Scan for the cell matching the given text and deliver its [X, Y] coordinate at center. 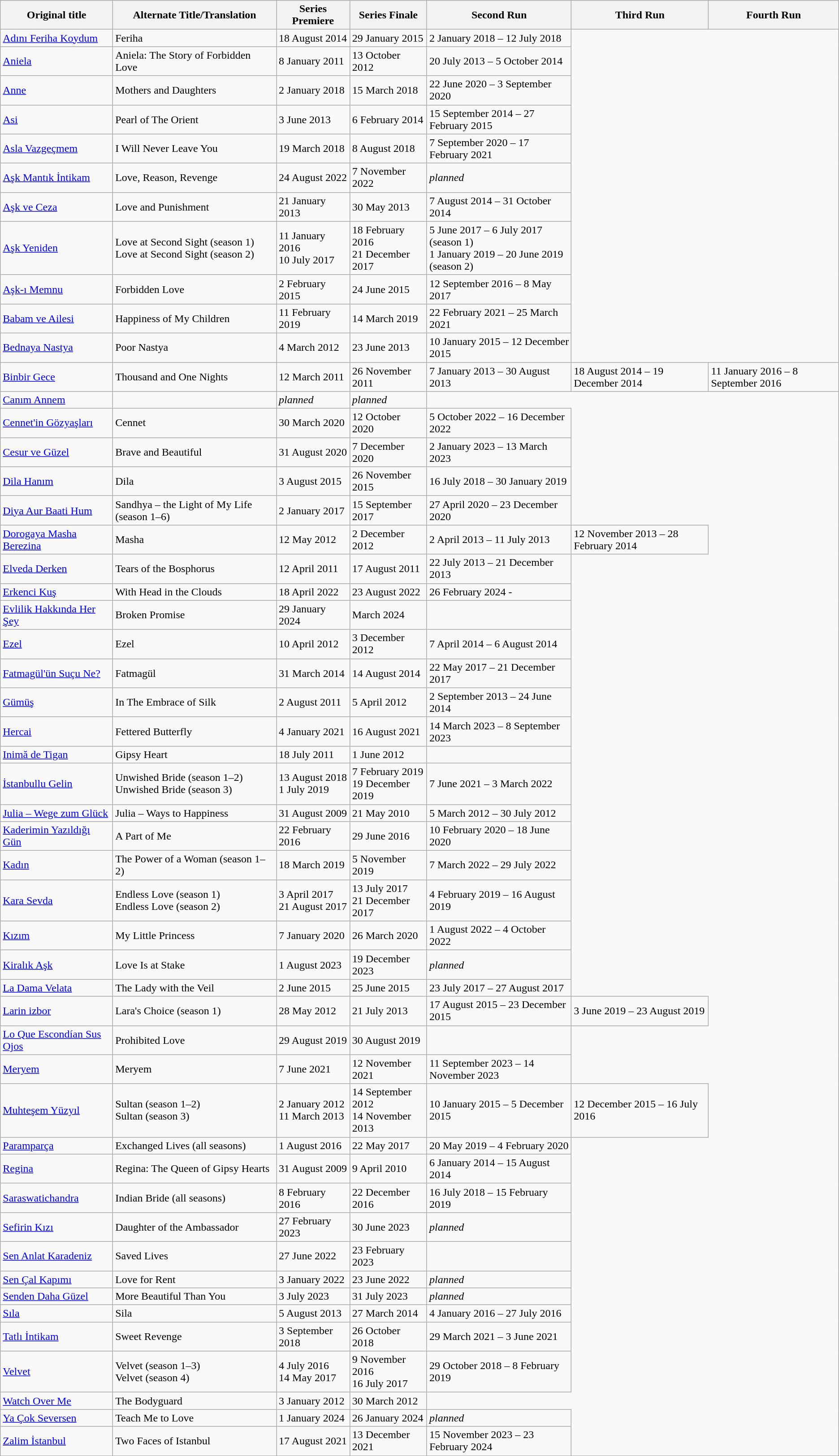
12 September 2016 – 8 May 2017 [499, 289]
23 August 2022 [388, 592]
27 March 2014 [388, 1314]
30 May 2013 [388, 207]
Cesur ve Güzel [56, 452]
Kara Sevda [56, 900]
27 June 2022 [313, 1256]
17 August 2021 [313, 1441]
13 December 2021 [388, 1441]
7 January 2013 – 30 August 2013 [499, 376]
23 June 2013 [388, 348]
Anne [56, 90]
2 June 2015 [313, 988]
9 April 2010 [388, 1168]
Sultan (season 1–2)Sultan (season 3) [195, 1110]
Dila Hanım [56, 481]
Love for Rent [195, 1279]
5 October 2022 – 16 December 2022 [499, 423]
4 January 2021 [313, 731]
16 July 2018 – 30 January 2019 [499, 481]
12 December 2015 – 16 July 2016 [640, 1110]
3 January 2022 [313, 1279]
1 August 2016 [313, 1146]
18 February 201621 December 2017 [388, 248]
Fourth Run [774, 15]
Sila [195, 1314]
12 March 2011 [313, 376]
Indian Bride (all seasons) [195, 1198]
Aniela [56, 61]
29 August 2019 [313, 1040]
3 September 2018 [313, 1337]
Regina: The Queen of Gipsy Hearts [195, 1168]
11 January 2016 – 8 September 2016 [774, 376]
With Head in the Clouds [195, 592]
14 March 2023 – 8 September 2023 [499, 731]
3 April 201721 August 2017 [313, 900]
More Beautiful Than You [195, 1297]
10 January 2015 – 5 December 2015 [499, 1110]
23 June 2022 [388, 1279]
21 May 2010 [388, 813]
8 August 2018 [388, 149]
Love and Punishment [195, 207]
16 July 2018 – 15 February 2019 [499, 1198]
March 2024 [388, 615]
4 January 2016 – 27 July 2016 [499, 1314]
Lara's Choice (season 1) [195, 1011]
7 April 2014 – 6 August 2014 [499, 644]
Watch Over Me [56, 1401]
4 March 2012 [313, 348]
Sen Çal Kapımı [56, 1279]
22 February 2021 – 25 March 2021 [499, 318]
27 February 2023 [313, 1227]
12 October 2020 [388, 423]
Babam ve Ailesi [56, 318]
Kiralık Aşk [56, 965]
6 January 2014 – 15 August 2014 [499, 1168]
2 December 2012 [388, 539]
7 August 2014 – 31 October 2014 [499, 207]
10 January 2015 – 12 December 2015 [499, 348]
Saved Lives [195, 1256]
Velvet [56, 1372]
29 March 2021 – 3 June 2021 [499, 1337]
Hercai [56, 731]
11 February 2019 [313, 318]
Sen Anlat Karadeniz [56, 1256]
1 August 2022 – 4 October 2022 [499, 935]
Mothers and Daughters [195, 90]
Kızım [56, 935]
11 January 201610 July 2017 [313, 248]
3 June 2013 [313, 119]
12 May 2012 [313, 539]
26 October 2018 [388, 1337]
2 January 201211 March 2013 [313, 1110]
Zalim İstanbul [56, 1441]
17 August 2011 [388, 569]
18 July 2011 [313, 754]
16 August 2021 [388, 731]
2 January 2018 [313, 90]
Original title [56, 15]
12 November 2013 – 28 February 2014 [640, 539]
Aşk-ı Memnu [56, 289]
4 February 2019 – 16 August 2019 [499, 900]
2 January 2017 [313, 511]
12 November 2021 [388, 1069]
26 February 2024 - [499, 592]
Pearl of The Orient [195, 119]
Series Premiere [313, 15]
31 July 2023 [388, 1297]
14 August 2014 [388, 673]
22 June 2020 – 3 September 2020 [499, 90]
My Little Princess [195, 935]
29 January 2015 [388, 38]
7 June 2021 – 3 March 2022 [499, 784]
Paramparça [56, 1146]
24 August 2022 [313, 177]
30 June 2023 [388, 1227]
14 March 2019 [388, 318]
15 November 2023 – 23 February 2024 [499, 1441]
20 May 2019 – 4 February 2020 [499, 1146]
15 March 2018 [388, 90]
5 August 2013 [313, 1314]
Julia – Wege zum Glück [56, 813]
2 August 2011 [313, 702]
30 March 2012 [388, 1401]
Endless Love (season 1)Endless Love (season 2) [195, 900]
Two Faces of Istanbul [195, 1441]
7 November 2022 [388, 177]
17 August 2015 – 23 December 2015 [499, 1011]
7 March 2022 – 29 July 2022 [499, 866]
Lo Que Escondían Sus Ojos [56, 1040]
7 February 2019 19 December 2019 [388, 784]
Thousand and One Nights [195, 376]
Muhteşem Yüzyıl [56, 1110]
Inimă de Tigan [56, 754]
Erkenci Kuş [56, 592]
5 April 2012 [388, 702]
Aşk ve Ceza [56, 207]
9 November 201616 July 2017 [388, 1372]
Saraswatichandra [56, 1198]
7 June 2021 [313, 1069]
Alternate Title/Translation [195, 15]
Brave and Beautiful [195, 452]
The Lady with the Veil [195, 988]
Fatmagül'ün Suçu Ne? [56, 673]
22 July 2013 – 21 December 2013 [499, 569]
Fatmagül [195, 673]
Diya Aur Baati Hum [56, 511]
12 April 2011 [313, 569]
Larin izbor [56, 1011]
25 June 2015 [388, 988]
18 August 2014 [313, 38]
Kadın [56, 866]
1 August 2023 [313, 965]
Bednaya Nastya [56, 348]
31 March 2014 [313, 673]
3 December 2012 [388, 644]
Feriha [195, 38]
Series Finale [388, 15]
23 February 2023 [388, 1256]
Kaderimin Yazıldığı Gün [56, 836]
Happiness of My Children [195, 318]
Broken Promise [195, 615]
Sıla [56, 1314]
Aşk Yeniden [56, 248]
Sweet Revenge [195, 1337]
19 March 2018 [313, 149]
Adını Feriha Koydum [56, 38]
19 December 2023 [388, 965]
Gipsy Heart [195, 754]
13 July 201721 December 2017 [388, 900]
Canım Annem [56, 400]
21 January 2013 [313, 207]
21 July 2013 [388, 1011]
3 January 2012 [313, 1401]
23 July 2017 – 27 August 2017 [499, 988]
Tears of the Bosphorus [195, 569]
22 December 2016 [388, 1198]
8 February 2016 [313, 1198]
La Dama Velata [56, 988]
8 January 2011 [313, 61]
26 November 2015 [388, 481]
3 July 2023 [313, 1297]
22 May 2017 – 21 December 2017 [499, 673]
Sefirin Kızı [56, 1227]
Aşk Mantık İntikam [56, 177]
26 January 2024 [388, 1418]
30 August 2019 [388, 1040]
Julia – Ways to Happiness [195, 813]
Sandhya – the Light of My Life (season 1–6) [195, 511]
1 June 2012 [388, 754]
In The Embrace of Silk [195, 702]
2 April 2013 – 11 July 2013 [499, 539]
Unwished Bride (season 1–2)Unwished Bride (season 3) [195, 784]
Ya Çok Seversen [56, 1418]
Cennet'in Gözyaşları [56, 423]
Third Run [640, 15]
28 May 2012 [313, 1011]
Evlilik Hakkında Her Şey [56, 615]
3 August 2015 [313, 481]
5 June 2017 – 6 July 2017 (season 1)1 January 2019 – 20 June 2019 (season 2) [499, 248]
11 September 2023 – 14 November 2023 [499, 1069]
2 January 2018 – 12 July 2018 [499, 38]
26 November 2011 [388, 376]
30 March 2020 [313, 423]
Elveda Derken [56, 569]
Aniela: The Story of Forbidden Love [195, 61]
22 February 2016 [313, 836]
20 July 2013 – 5 October 2014 [499, 61]
Binbir Gece [56, 376]
Love at Second Sight (season 1)Love at Second Sight (season 2) [195, 248]
26 March 2020 [388, 935]
Dorogaya Masha Berezina [56, 539]
Second Run [499, 15]
Poor Nastya [195, 348]
Dila [195, 481]
22 May 2017 [388, 1146]
Asi [56, 119]
13 October 2012 [388, 61]
Love, Reason, Revenge [195, 177]
13 August 20181 July 2019 [313, 784]
18 March 2019 [313, 866]
6 February 2014 [388, 119]
15 September 2017 [388, 511]
Love Is at Stake [195, 965]
5 November 2019 [388, 866]
1 January 2024 [313, 1418]
7 January 2020 [313, 935]
3 June 2019 – 23 August 2019 [640, 1011]
31 August 2020 [313, 452]
29 June 2016 [388, 836]
Teach Me to Love [195, 1418]
5 March 2012 – 30 July 2012 [499, 813]
Asla Vazgeçmem [56, 149]
Senden Daha Güzel [56, 1297]
2 February 2015 [313, 289]
14 September 201214 November 2013 [388, 1110]
Masha [195, 539]
2 January 2023 – 13 March 2023 [499, 452]
24 June 2015 [388, 289]
İstanbullu Gelin [56, 784]
Regina [56, 1168]
A Part of Me [195, 836]
27 April 2020 – 23 December 2020 [499, 511]
10 April 2012 [313, 644]
10 February 2020 – 18 June 2020 [499, 836]
Cennet [195, 423]
18 April 2022 [313, 592]
2 September 2013 – 24 June 2014 [499, 702]
Fettered Butterfly [195, 731]
The Power of a Woman (season 1–2) [195, 866]
7 December 2020 [388, 452]
Daughter of the Ambassador [195, 1227]
7 September 2020 – 17 February 2021 [499, 149]
18 August 2014 – 19 December 2014 [640, 376]
29 October 2018 – 8 February 2019 [499, 1372]
Gümüş [56, 702]
29 January 2024 [313, 615]
The Bodyguard [195, 1401]
Prohibited Love [195, 1040]
I Will Never Leave You [195, 149]
15 September 2014 – 27 February 2015 [499, 119]
Velvet (season 1–3)Velvet (season 4) [195, 1372]
Forbidden Love [195, 289]
Tatlı İntikam [56, 1337]
4 July 201614 May 2017 [313, 1372]
Exchanged Lives (all seasons) [195, 1146]
